Detect which cell encompasses the target text, then output its [x, y] center coordinate. 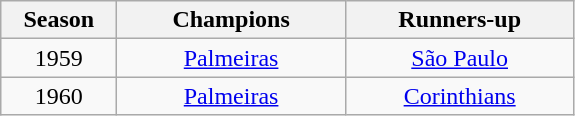
Season [59, 20]
1959 [59, 58]
Champions [232, 20]
Corinthians [460, 96]
São Paulo [460, 58]
1960 [59, 96]
Runners-up [460, 20]
